Locate the cell with the specified text and output its (x, y) center coordinate. 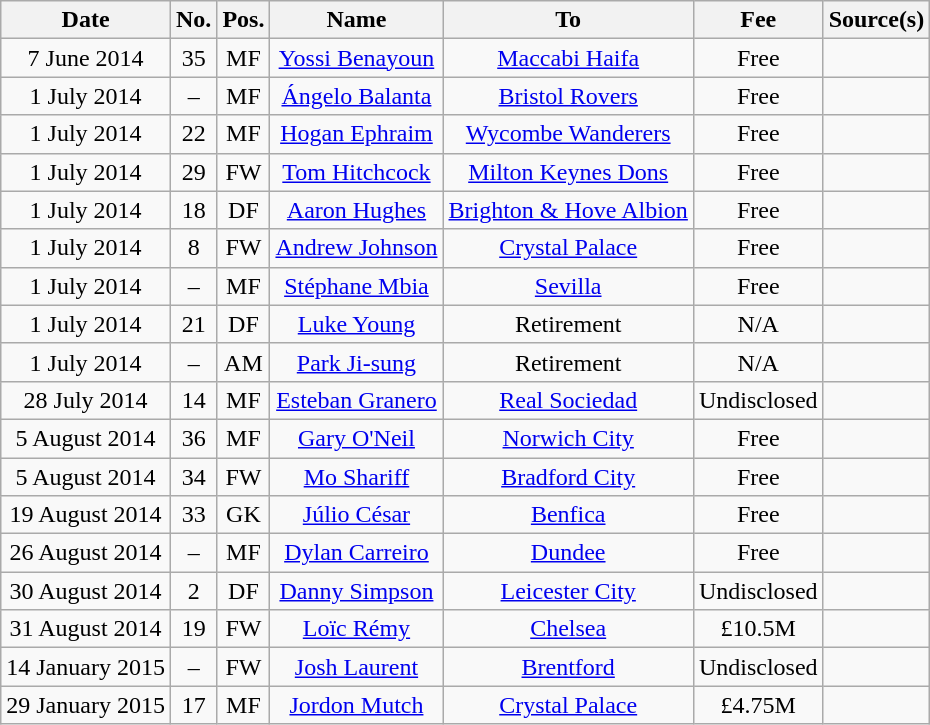
Ángelo Balanta (356, 96)
Mo Shariff (356, 477)
14 (193, 400)
Stéphane Mbia (356, 286)
19 August 2014 (86, 515)
No. (193, 20)
34 (193, 477)
Chelsea (568, 629)
Luke Young (356, 324)
Gary O'Neil (356, 438)
35 (193, 58)
Wycombe Wanderers (568, 134)
19 (193, 629)
Park Ji-sung (356, 362)
Norwich City (568, 438)
Brighton & Hove Albion (568, 210)
Loïc Rémy (356, 629)
AM (244, 362)
Andrew Johnson (356, 248)
Date (86, 20)
Brentford (568, 667)
Danny Simpson (356, 591)
8 (193, 248)
7 June 2014 (86, 58)
22 (193, 134)
36 (193, 438)
£10.5M (758, 629)
26 August 2014 (86, 553)
Tom Hitchcock (356, 172)
Júlio César (356, 515)
Milton Keynes Dons (568, 172)
29 January 2015 (86, 705)
Hogan Ephraim (356, 134)
Fee (758, 20)
£4.75M (758, 705)
Dylan Carreiro (356, 553)
Esteban Granero (356, 400)
Pos. (244, 20)
GK (244, 515)
29 (193, 172)
31 August 2014 (86, 629)
Yossi Benayoun (356, 58)
Real Sociedad (568, 400)
Bradford City (568, 477)
21 (193, 324)
2 (193, 591)
33 (193, 515)
Josh Laurent (356, 667)
Name (356, 20)
Source(s) (876, 20)
Aaron Hughes (356, 210)
28 July 2014 (86, 400)
14 January 2015 (86, 667)
To (568, 20)
17 (193, 705)
Dundee (568, 553)
Bristol Rovers (568, 96)
18 (193, 210)
Leicester City (568, 591)
Sevilla (568, 286)
30 August 2014 (86, 591)
Jordon Mutch (356, 705)
Benfica (568, 515)
Maccabi Haifa (568, 58)
